Output the (x, y) coordinate of the center of the cell containing the given text.  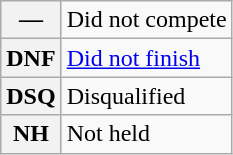
DNF (31, 58)
DSQ (31, 96)
Disqualified (146, 96)
Did not compete (146, 20)
Did not finish (146, 58)
— (31, 20)
NH (31, 134)
Not held (146, 134)
